Detect which cell encompasses the target text, then output its [x, y] center coordinate. 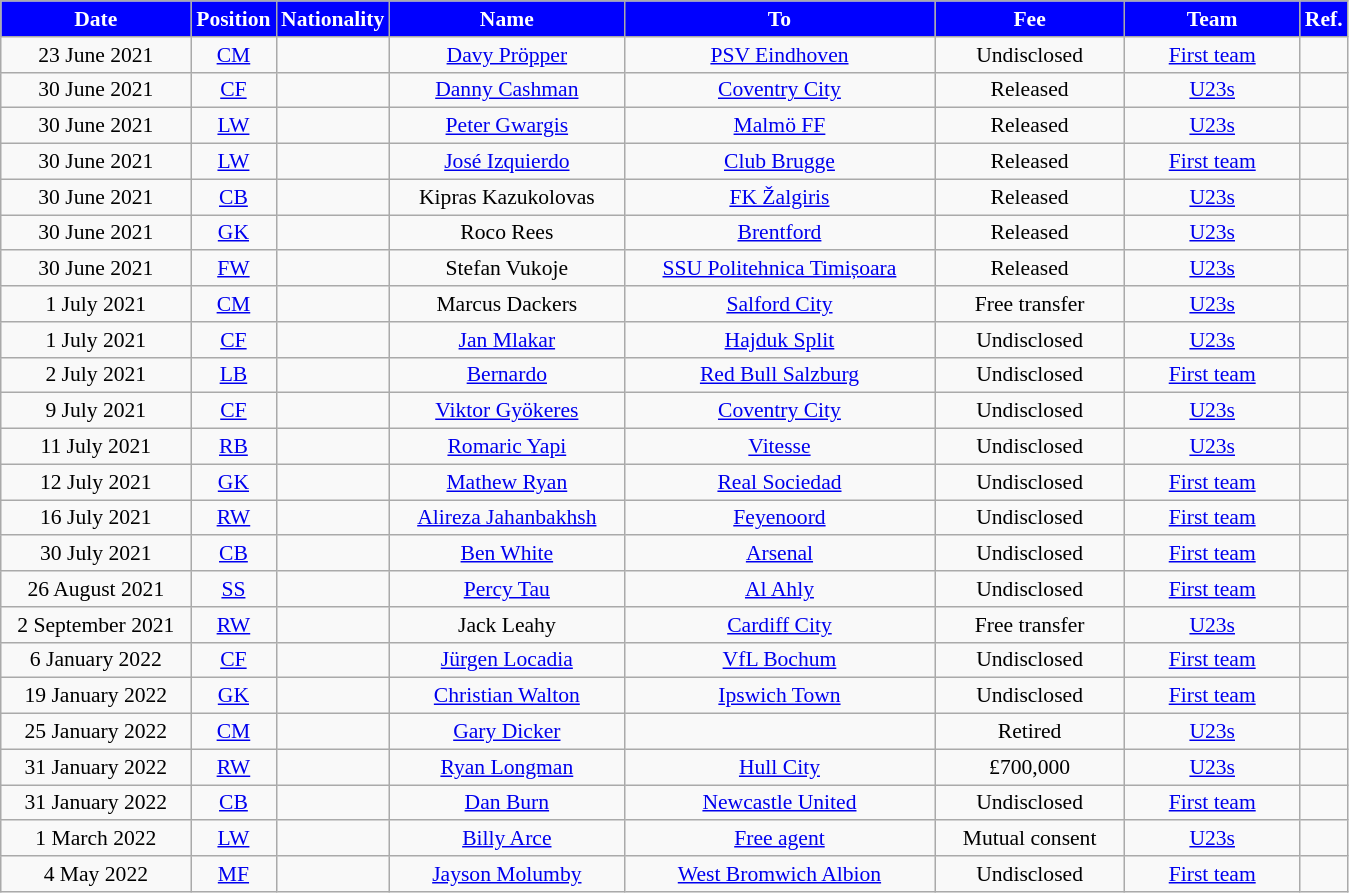
Salford City [779, 304]
2 September 2021 [96, 625]
Team [1212, 19]
£700,000 [1030, 767]
Billy Arce [506, 839]
Jan Mlakar [506, 340]
11 July 2021 [96, 447]
Malmö FF [779, 126]
Club Brugge [779, 162]
16 July 2021 [96, 518]
Ref. [1324, 19]
FW [234, 269]
FK Žalgiris [779, 197]
Jack Leahy [506, 625]
1 March 2022 [96, 839]
Red Bull Salzburg [779, 375]
30 July 2021 [96, 554]
SSU Politehnica Timișoara [779, 269]
Retired [1030, 732]
Viktor Gyökeres [506, 411]
12 July 2021 [96, 482]
6 January 2022 [96, 660]
Fee [1030, 19]
Davy Pröpper [506, 55]
Marcus Dackers [506, 304]
Date [96, 19]
Hajduk Split [779, 340]
Al Ahly [779, 589]
Percy Tau [506, 589]
MF [234, 874]
Feyenoord [779, 518]
Danny Cashman [506, 90]
Real Sociedad [779, 482]
Free agent [779, 839]
Stefan Vukoje [506, 269]
Christian Walton [506, 696]
Jayson Molumby [506, 874]
Arsenal [779, 554]
2 July 2021 [96, 375]
RB [234, 447]
Alireza Jahanbakhsh [506, 518]
Kipras Kazukolovas [506, 197]
4 May 2022 [96, 874]
José Izquierdo [506, 162]
Brentford [779, 233]
Jürgen Locadia [506, 660]
Newcastle United [779, 803]
PSV Eindhoven [779, 55]
Gary Dicker [506, 732]
Mutual consent [1030, 839]
To [779, 19]
23 June 2021 [96, 55]
SS [234, 589]
Ryan Longman [506, 767]
Dan Burn [506, 803]
Bernardo [506, 375]
Vitesse [779, 447]
Nationality [332, 19]
Position [234, 19]
VfL Bochum [779, 660]
LB [234, 375]
Cardiff City [779, 625]
Roco Rees [506, 233]
9 July 2021 [96, 411]
West Bromwich Albion [779, 874]
26 August 2021 [96, 589]
Peter Gwargis [506, 126]
Mathew Ryan [506, 482]
Romaric Yapi [506, 447]
Ipswich Town [779, 696]
25 January 2022 [96, 732]
Hull City [779, 767]
19 January 2022 [96, 696]
Name [506, 19]
Ben White [506, 554]
